Capture the cell that displays the provided text and extract its (x, y) central coordinate. 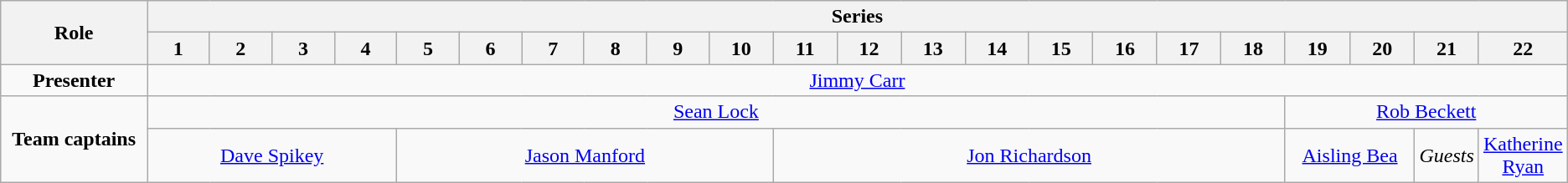
18 (1253, 48)
Dave Spikey (272, 155)
10 (741, 48)
Rob Beckett (1426, 112)
22 (1523, 48)
14 (997, 48)
21 (1447, 48)
20 (1382, 48)
Guests (1447, 155)
Presenter (74, 80)
12 (869, 48)
Jason Manford (585, 155)
Team captains (74, 139)
2 (241, 48)
19 (1317, 48)
3 (303, 48)
16 (1125, 48)
11 (805, 48)
Aisling Bea (1350, 155)
13 (933, 48)
15 (1060, 48)
Katherine Ryan (1523, 155)
5 (429, 48)
6 (491, 48)
7 (553, 48)
Series (858, 17)
4 (365, 48)
9 (678, 48)
Sean Lock (717, 112)
8 (615, 48)
Jon Richardson (1029, 155)
Role (74, 33)
17 (1189, 48)
Jimmy Carr (858, 80)
1 (179, 48)
